Determine the (X, Y) coordinate at the center of the cell enclosing the given text.  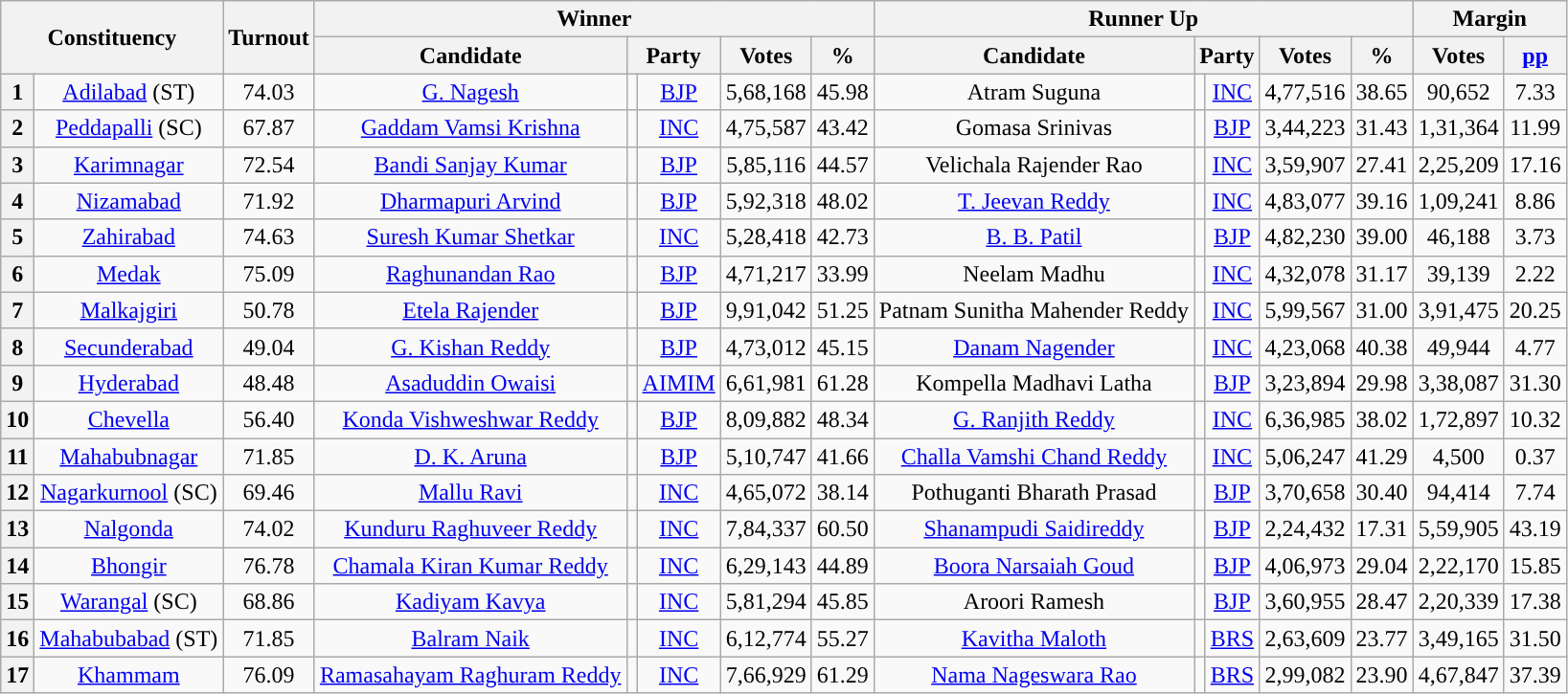
Bhongir (128, 566)
94,414 (1458, 493)
0.37 (1534, 457)
Turnout (269, 37)
2,25,209 (1458, 165)
1,31,364 (1458, 128)
17.16 (1534, 165)
6,29,143 (766, 566)
41.29 (1381, 457)
13 (17, 529)
Mahabubnagar (128, 457)
4,77,516 (1305, 92)
Kompella Madhavi Latha (1034, 383)
7 (17, 310)
Chamala Kiran Kumar Reddy (470, 566)
2,99,082 (1305, 675)
55.27 (843, 638)
T. Jeevan Reddy (1034, 201)
45.85 (843, 602)
17.31 (1381, 529)
43.42 (843, 128)
5,99,567 (1305, 310)
Adilabad (ST) (128, 92)
Chevella (128, 419)
G. Nagesh (470, 92)
3,59,907 (1305, 165)
7.33 (1534, 92)
10 (17, 419)
90,652 (1458, 92)
27.41 (1381, 165)
40.38 (1381, 347)
G. Ranjith Reddy (1034, 419)
75.09 (269, 274)
9,91,042 (766, 310)
6,36,985 (1305, 419)
67.87 (269, 128)
Gaddam Vamsi Krishna (470, 128)
20.25 (1534, 310)
37.39 (1534, 675)
69.46 (269, 493)
61.29 (843, 675)
38.02 (1381, 419)
Gomasa Srinivas (1034, 128)
Nama Nageswara Rao (1034, 675)
49,944 (1458, 347)
41.66 (843, 457)
15 (17, 602)
3 (17, 165)
38.65 (1381, 92)
30.40 (1381, 493)
4,65,072 (766, 493)
11.99 (1534, 128)
42.73 (843, 237)
23.77 (1381, 638)
31.30 (1534, 383)
Constituency (112, 37)
5,06,247 (1305, 457)
Etela Rajender (470, 310)
Nalgonda (128, 529)
Bandi Sanjay Kumar (470, 165)
14 (17, 566)
3,60,955 (1305, 602)
4.77 (1534, 347)
5,81,294 (766, 602)
3,70,658 (1305, 493)
49.04 (269, 347)
61.28 (843, 383)
5,85,116 (766, 165)
51.25 (843, 310)
60.50 (843, 529)
45.15 (843, 347)
29.98 (1381, 383)
1,72,897 (1458, 419)
B. B. Patil (1034, 237)
Asaduddin Owaisi (470, 383)
Mallu Ravi (470, 493)
39,139 (1458, 274)
Danam Nagender (1034, 347)
2.22 (1534, 274)
17 (17, 675)
D. K. Aruna (470, 457)
Karimnagar (128, 165)
Ramasahayam Raghuram Reddy (470, 675)
pp (1534, 56)
3,44,223 (1305, 128)
3,23,894 (1305, 383)
4,73,012 (766, 347)
Kadiyam Kavya (470, 602)
Velichala Rajender Rao (1034, 165)
Neelam Madhu (1034, 274)
2,63,609 (1305, 638)
4 (17, 201)
Winner (594, 19)
16 (17, 638)
8.86 (1534, 201)
76.78 (269, 566)
23.90 (1381, 675)
48.02 (843, 201)
4,71,217 (766, 274)
Khammam (128, 675)
28.47 (1381, 602)
Aroori Ramesh (1034, 602)
6,12,774 (766, 638)
Secunderabad (128, 347)
4,500 (1458, 457)
50.78 (269, 310)
6,61,981 (766, 383)
46,188 (1458, 237)
44.89 (843, 566)
Kavitha Maloth (1034, 638)
Zahirabad (128, 237)
1,09,241 (1458, 201)
4,06,973 (1305, 566)
Mahabubabad (ST) (128, 638)
15.85 (1534, 566)
7,84,337 (766, 529)
9 (17, 383)
Raghunandan Rao (470, 274)
2,22,170 (1458, 566)
3,38,087 (1458, 383)
5,92,318 (766, 201)
Peddapalli (SC) (128, 128)
Pothuganti Bharath Prasad (1034, 493)
33.99 (843, 274)
6 (17, 274)
48.48 (269, 383)
38.14 (843, 493)
74.02 (269, 529)
4,23,068 (1305, 347)
7,66,929 (766, 675)
Nizamabad (128, 201)
3,49,165 (1458, 638)
31.50 (1534, 638)
Boora Narsaiah Goud (1034, 566)
43.19 (1534, 529)
56.40 (269, 419)
Runner Up (1144, 19)
4,83,077 (1305, 201)
29.04 (1381, 566)
5,28,418 (766, 237)
3,91,475 (1458, 310)
39.16 (1381, 201)
74.63 (269, 237)
AIMIM (678, 383)
11 (17, 457)
Konda Vishweshwar Reddy (470, 419)
Challa Vamshi Chand Reddy (1034, 457)
3.73 (1534, 237)
4,82,230 (1305, 237)
76.09 (269, 675)
31.43 (1381, 128)
5,10,747 (766, 457)
10.32 (1534, 419)
Warangal (SC) (128, 602)
5 (17, 237)
74.03 (269, 92)
G. Kishan Reddy (470, 347)
Balram Naik (470, 638)
2 (17, 128)
4,67,847 (1458, 675)
5,68,168 (766, 92)
12 (17, 493)
4,32,078 (1305, 274)
31.00 (1381, 310)
7.74 (1534, 493)
45.98 (843, 92)
2,24,432 (1305, 529)
31.17 (1381, 274)
39.00 (1381, 237)
Margin (1489, 19)
Nagarkurnool (SC) (128, 493)
Shanampudi Saidireddy (1034, 529)
68.86 (269, 602)
Suresh Kumar Shetkar (470, 237)
17.38 (1534, 602)
4,75,587 (766, 128)
Medak (128, 274)
2,20,339 (1458, 602)
71.92 (269, 201)
Patnam Sunitha Mahender Reddy (1034, 310)
Dharmapuri Arvind (470, 201)
72.54 (269, 165)
Hyderabad (128, 383)
Malkajgiri (128, 310)
Kunduru Raghuveer Reddy (470, 529)
1 (17, 92)
8 (17, 347)
44.57 (843, 165)
48.34 (843, 419)
Atram Suguna (1034, 92)
5,59,905 (1458, 529)
8,09,882 (766, 419)
